Pinpoint the cell where the given text exists, returning its [X, Y] midpoint coordinate. 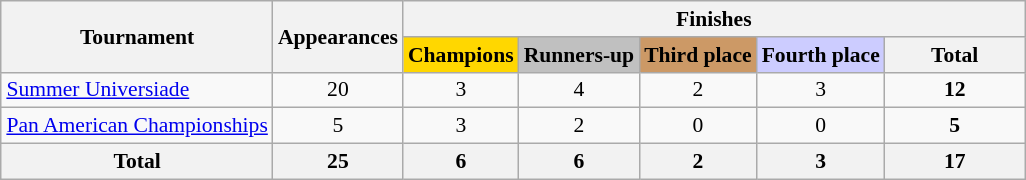
Runners-up [579, 55]
17 [955, 162]
25 [338, 162]
4 [579, 90]
Third place [698, 55]
Summer Universiade [137, 90]
Pan American Championships [137, 126]
Tournament [137, 36]
Fourth place [821, 55]
20 [338, 90]
Appearances [338, 36]
Champions [461, 55]
Finishes [714, 19]
12 [955, 90]
